Detect which cell encompasses the target text, then output its (x, y) center coordinate. 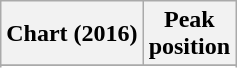
Chart (2016) (72, 34)
Peakposition (189, 34)
